For the text-containing cell, return its midpoint in (X, Y) coordinate format. 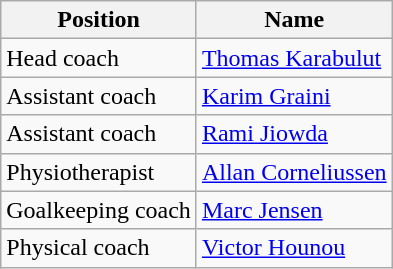
Physical coach (99, 248)
Allan Corneliussen (294, 172)
Marc Jensen (294, 210)
Victor Hounou (294, 248)
Position (99, 20)
Thomas Karabulut (294, 58)
Head coach (99, 58)
Physiotherapist (99, 172)
Karim Graini (294, 96)
Rami Jiowda (294, 134)
Goalkeeping coach (99, 210)
Name (294, 20)
